Pinpoint the cell where the given text exists, returning its [X, Y] midpoint coordinate. 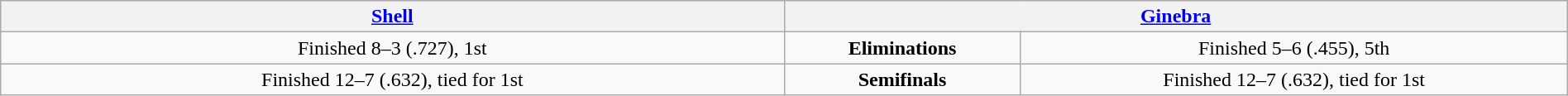
Semifinals [902, 79]
Eliminations [902, 48]
Ginebra [1176, 17]
Shell [392, 17]
Finished 5–6 (.455), 5th [1293, 48]
Finished 8–3 (.727), 1st [392, 48]
